Scan for the cell matching the given text and deliver its [x, y] coordinate at center. 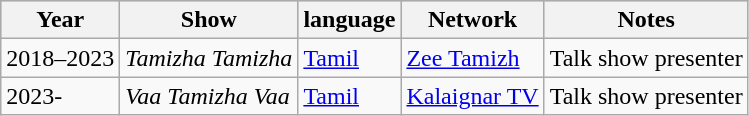
Kalaignar TV [472, 96]
Tamizha Tamizha [209, 58]
Show [209, 20]
Notes [646, 20]
language [350, 20]
Vaa Tamizha Vaa [209, 96]
Year [60, 20]
Network [472, 20]
2018–2023 [60, 58]
2023- [60, 96]
Zee Tamizh [472, 58]
